Detect which cell encompasses the target text, then output its (X, Y) center coordinate. 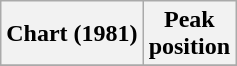
Chart (1981) (72, 34)
Peakposition (189, 34)
